Scan for the cell matching the given text and deliver its [X, Y] coordinate at center. 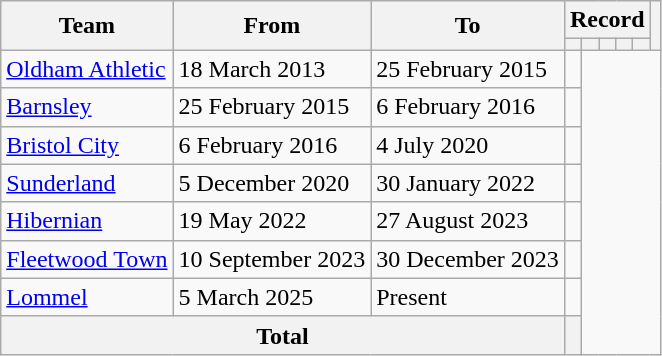
30 December 2023 [468, 259]
Present [468, 297]
Barnsley [87, 107]
From [272, 26]
4 July 2020 [468, 145]
27 August 2023 [468, 221]
Sunderland [87, 183]
18 March 2013 [272, 69]
To [468, 26]
Oldham Athletic [87, 69]
5 March 2025 [272, 297]
19 May 2022 [272, 221]
Record [607, 20]
Fleetwood Town [87, 259]
5 December 2020 [272, 183]
Lommel [87, 297]
Team [87, 26]
10 September 2023 [272, 259]
30 January 2022 [468, 183]
Bristol City [87, 145]
Hibernian [87, 221]
Total [283, 335]
